From the cell containing the given text, extract its center point as [x, y] coordinate. 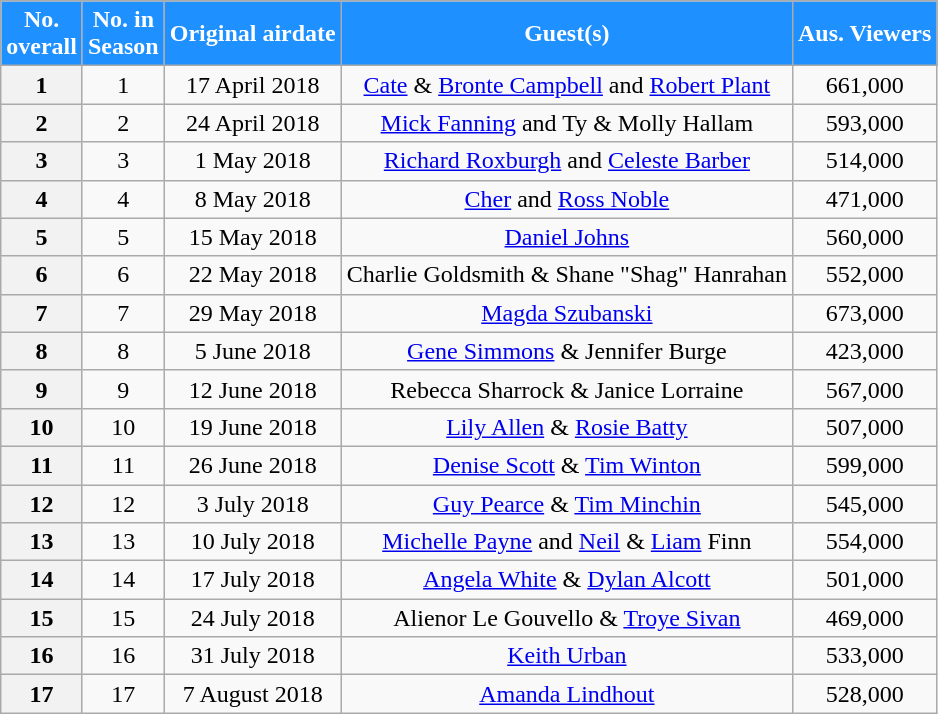
661,000 [864, 85]
Angela White & Dylan Alcott [566, 580]
Lily Allen & Rosie Batty [566, 427]
31 July 2018 [252, 656]
12 June 2018 [252, 389]
22 May 2018 [252, 275]
17 July 2018 [252, 580]
Alienor Le Gouvello & Troye Sivan [566, 618]
528,000 [864, 694]
Richard Roxburgh and Celeste Barber [566, 161]
5 June 2018 [252, 351]
Charlie Goldsmith & Shane "Shag" Hanrahan [566, 275]
471,000 [864, 199]
19 June 2018 [252, 427]
15 May 2018 [252, 237]
423,000 [864, 351]
Daniel Johns [566, 237]
29 May 2018 [252, 313]
No. inSeason [123, 34]
469,000 [864, 618]
Cate & Bronte Campbell and Robert Plant [566, 85]
673,000 [864, 313]
545,000 [864, 503]
Rebecca Sharrock & Janice Lorraine [566, 389]
Mick Fanning and Ty & Molly Hallam [566, 123]
567,000 [864, 389]
599,000 [864, 465]
Keith Urban [566, 656]
Michelle Payne and Neil & Liam Finn [566, 542]
501,000 [864, 580]
24 April 2018 [252, 123]
Aus. Viewers [864, 34]
Denise Scott & Tim Winton [566, 465]
Magda Szubanski [566, 313]
Gene Simmons & Jennifer Burge [566, 351]
Amanda Lindhout [566, 694]
514,000 [864, 161]
Guy Pearce & Tim Minchin [566, 503]
Original airdate [252, 34]
593,000 [864, 123]
Cher and Ross Noble [566, 199]
1 May 2018 [252, 161]
Guest(s) [566, 34]
24 July 2018 [252, 618]
No. overall [42, 34]
10 July 2018 [252, 542]
8 May 2018 [252, 199]
7 August 2018 [252, 694]
17 April 2018 [252, 85]
26 June 2018 [252, 465]
533,000 [864, 656]
554,000 [864, 542]
560,000 [864, 237]
3 July 2018 [252, 503]
552,000 [864, 275]
507,000 [864, 427]
